Return [x, y] of the center of cell containing provided text 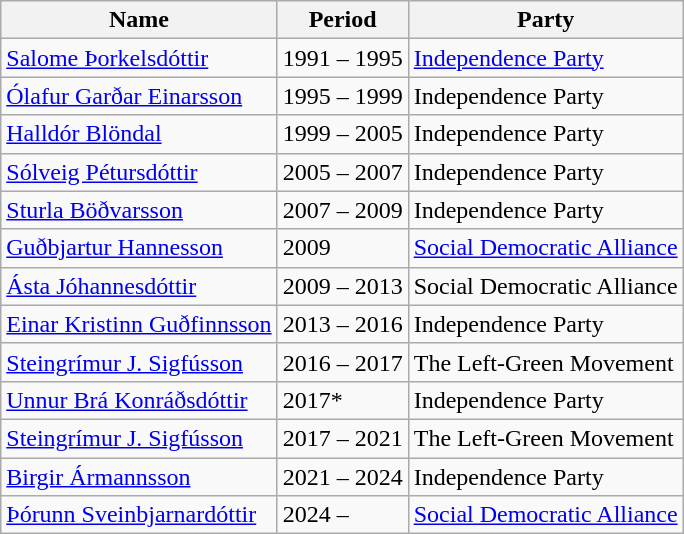
Halldór Blöndal [139, 134]
Guðbjartur Hannesson [139, 248]
2016 – 2017 [342, 362]
Birgir Ármannsson [139, 477]
2021 – 2024 [342, 477]
2005 – 2007 [342, 172]
Party [546, 20]
2007 – 2009 [342, 210]
Sólveig Pétursdóttir [139, 172]
2013 – 2016 [342, 324]
1995 – 1999 [342, 96]
2009 [342, 248]
Ásta Jóhannesdóttir [139, 286]
2009 – 2013 [342, 286]
Einar Kristinn Guðfinnsson [139, 324]
Þórunn Sveinbjarnardóttir [139, 515]
2017 – 2021 [342, 438]
Unnur Brá Konráðsdóttir [139, 400]
Sturla Böðvarsson [139, 210]
Period [342, 20]
1999 – 2005 [342, 134]
Name [139, 20]
Salome Þorkelsdóttir [139, 58]
Ólafur Garðar Einarsson [139, 96]
1991 – 1995 [342, 58]
2024 – [342, 515]
2017* [342, 400]
